Provide the [x, y] coordinate of the cell's center where the given text is located.  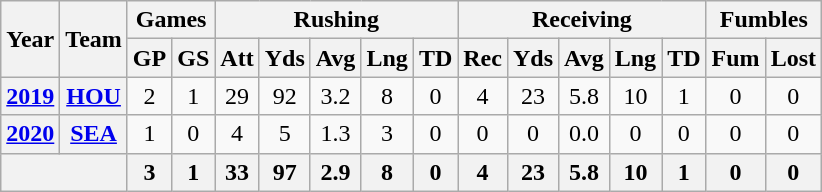
Rushing [336, 20]
2 [149, 96]
97 [284, 172]
GP [149, 58]
Year [30, 39]
Att [237, 58]
2020 [30, 134]
33 [237, 172]
2.9 [336, 172]
Receiving [582, 20]
1.3 [336, 134]
0.0 [584, 134]
3.2 [336, 96]
Fum [736, 58]
Fumbles [764, 20]
29 [237, 96]
5 [284, 134]
Games [170, 20]
Team [94, 39]
HOU [94, 96]
SEA [94, 134]
Rec [483, 58]
92 [284, 96]
Lost [793, 58]
GS [194, 58]
2019 [30, 96]
